Locate the cell with the specified text and output its [X, Y] center coordinate. 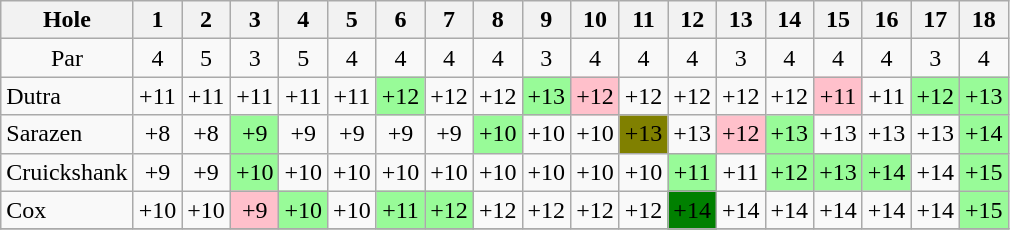
17 [936, 20]
Cox [67, 210]
7 [450, 20]
Cruickshank [67, 172]
Par [67, 58]
10 [596, 20]
Hole [67, 20]
15 [838, 20]
2 [206, 20]
11 [644, 20]
1 [158, 20]
12 [692, 20]
9 [546, 20]
16 [886, 20]
14 [790, 20]
8 [498, 20]
6 [400, 20]
18 [984, 20]
Dutra [67, 96]
Sarazen [67, 134]
13 [740, 20]
